Pinpoint the cell where the given text exists, returning its [X, Y] midpoint coordinate. 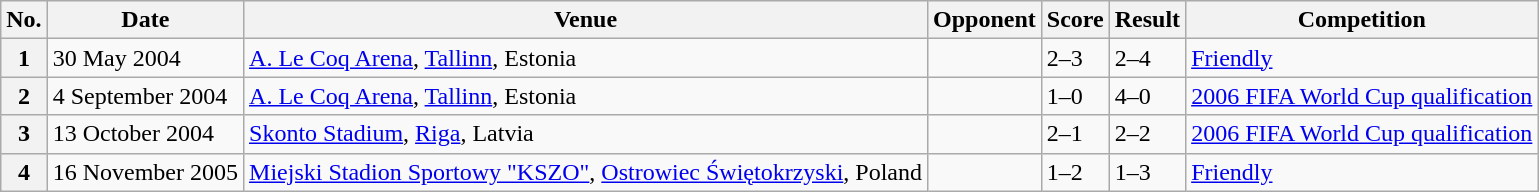
2 [24, 96]
Miejski Stadion Sportowy "KSZO", Ostrowiec Świętokrzyski, Poland [586, 172]
2–3 [1075, 58]
No. [24, 20]
1–2 [1075, 172]
Opponent [985, 20]
1–0 [1075, 96]
Venue [586, 20]
4 [24, 172]
30 May 2004 [145, 58]
1 [24, 58]
13 October 2004 [145, 134]
2–2 [1147, 134]
1–3 [1147, 172]
16 November 2005 [145, 172]
4–0 [1147, 96]
4 September 2004 [145, 96]
Skonto Stadium, Riga, Latvia [586, 134]
2–1 [1075, 134]
Result [1147, 20]
Competition [1362, 20]
3 [24, 134]
Date [145, 20]
Score [1075, 20]
2–4 [1147, 58]
